Return (x, y) of the center of cell containing provided text 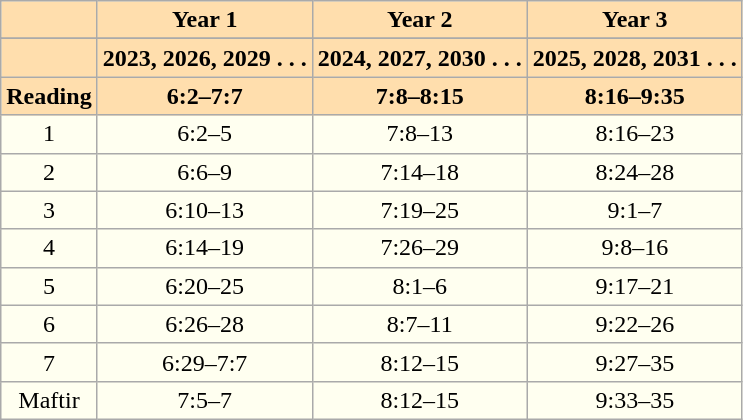
6:26–28 (204, 324)
Year 1 (204, 20)
Reading (49, 96)
5 (49, 286)
2 (49, 172)
6:6–9 (204, 172)
9:27–35 (634, 362)
7:19–25 (420, 210)
7:14–18 (420, 172)
6 (49, 324)
4 (49, 248)
9:22–26 (634, 324)
6:2–7:7 (204, 96)
6:10–13 (204, 210)
2024, 2027, 2030 . . . (420, 58)
9:33–35 (634, 400)
9:8–16 (634, 248)
6:2–5 (204, 134)
7:8–8:15 (420, 96)
8:24–28 (634, 172)
6:14–19 (204, 248)
8:16–9:35 (634, 96)
2025, 2028, 2031 . . . (634, 58)
6:29–7:7 (204, 362)
1 (49, 134)
9:17–21 (634, 286)
Maftir (49, 400)
3 (49, 210)
9:1–7 (634, 210)
Year 3 (634, 20)
7:26–29 (420, 248)
6:20–25 (204, 286)
8:1–6 (420, 286)
2023, 2026, 2029 . . . (204, 58)
8:16–23 (634, 134)
7 (49, 362)
7:5–7 (204, 400)
Year 2 (420, 20)
7:8–13 (420, 134)
8:7–11 (420, 324)
